Output the [x, y] coordinate of the center of the cell containing the given text.  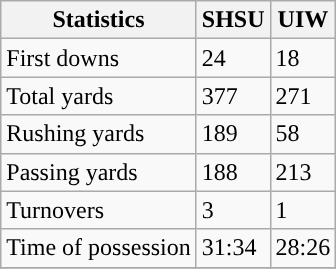
377 [233, 96]
18 [303, 58]
1 [303, 210]
Time of possession [99, 248]
31:34 [233, 248]
Statistics [99, 20]
Total yards [99, 96]
Rushing yards [99, 134]
188 [233, 172]
Passing yards [99, 172]
213 [303, 172]
271 [303, 96]
3 [233, 210]
58 [303, 134]
Turnovers [99, 210]
189 [233, 134]
First downs [99, 58]
28:26 [303, 248]
24 [233, 58]
UIW [303, 20]
SHSU [233, 20]
